Extract the (X, Y) coordinate from the center of the cell holding the provided text.  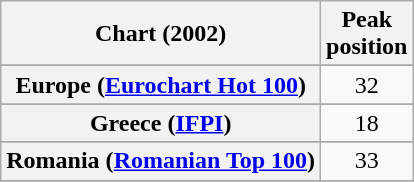
Peakposition (367, 34)
32 (367, 85)
Romania (Romanian Top 100) (161, 161)
Europe (Eurochart Hot 100) (161, 85)
Chart (2002) (161, 34)
33 (367, 161)
18 (367, 123)
Greece (IFPI) (161, 123)
